Locate the cell with the specified text and output its [x, y] center coordinate. 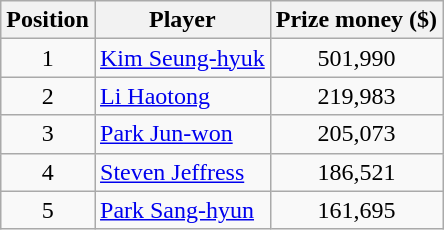
2 [48, 96]
Kim Seung-hyuk [182, 58]
Li Haotong [182, 96]
1 [48, 58]
501,990 [356, 58]
5 [48, 210]
205,073 [356, 134]
Park Sang-hyun [182, 210]
Player [182, 20]
3 [48, 134]
219,983 [356, 96]
Prize money ($) [356, 20]
4 [48, 172]
Steven Jeffress [182, 172]
Position [48, 20]
Park Jun-won [182, 134]
161,695 [356, 210]
186,521 [356, 172]
